For the text-containing cell, return its midpoint in [X, Y] coordinate format. 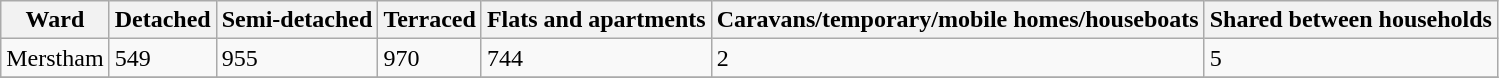
Merstham [55, 58]
970 [430, 58]
Ward [55, 20]
Semi-detached [297, 20]
Detached [162, 20]
Terraced [430, 20]
955 [297, 58]
Flats and apartments [596, 20]
549 [162, 58]
744 [596, 58]
5 [1350, 58]
Shared between households [1350, 20]
Caravans/temporary/mobile homes/houseboats [958, 20]
2 [958, 58]
